For the text-containing cell, return its midpoint in (X, Y) coordinate format. 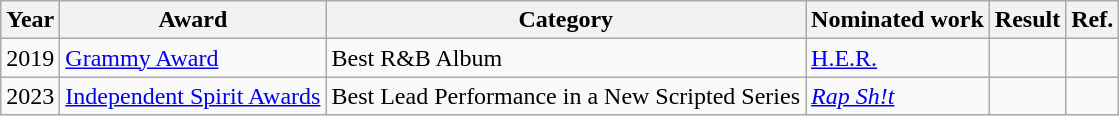
Year (30, 20)
2023 (30, 96)
Best Lead Performance in a New Scripted Series (566, 96)
Best R&B Album (566, 58)
2019 (30, 58)
Result (1027, 20)
Grammy Award (193, 58)
Ref. (1092, 20)
Independent Spirit Awards (193, 96)
Award (193, 20)
Category (566, 20)
Nominated work (898, 20)
Rap Sh!t (898, 96)
H.E.R. (898, 58)
